From the cell containing the given text, extract its center point as [x, y] coordinate. 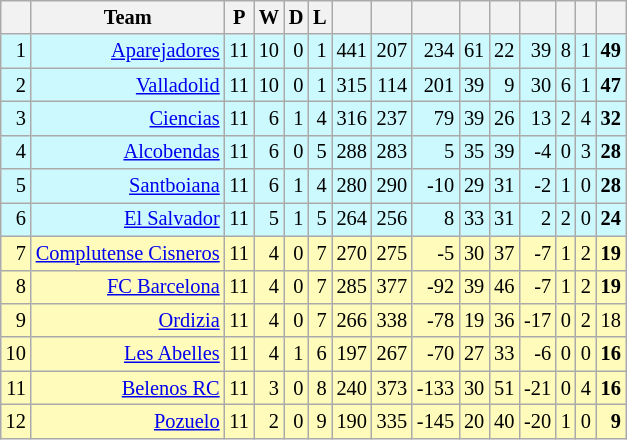
335 [392, 421]
290 [392, 186]
40 [504, 421]
-21 [538, 388]
-6 [538, 354]
29 [474, 186]
26 [504, 118]
285 [352, 287]
267 [392, 354]
61 [474, 51]
Ciencias [128, 118]
-17 [538, 320]
27 [474, 354]
338 [392, 320]
240 [352, 388]
Complutense Cisneros [128, 253]
El Salvador [128, 219]
49 [611, 51]
18 [611, 320]
P [240, 17]
270 [352, 253]
L [320, 17]
-2 [538, 186]
-78 [436, 320]
13 [538, 118]
288 [352, 152]
20 [474, 421]
-10 [436, 186]
Team [128, 17]
190 [352, 421]
315 [352, 85]
Belenos RC [128, 388]
46 [504, 287]
283 [392, 152]
256 [392, 219]
Aparejadores [128, 51]
-133 [436, 388]
47 [611, 85]
35 [474, 152]
Alcobendas [128, 152]
D [296, 17]
280 [352, 186]
377 [392, 287]
316 [352, 118]
22 [504, 51]
373 [392, 388]
264 [352, 219]
-5 [436, 253]
-20 [538, 421]
266 [352, 320]
Pozuelo [128, 421]
275 [392, 253]
-4 [538, 152]
Ordizia [128, 320]
51 [504, 388]
207 [392, 51]
201 [436, 85]
37 [504, 253]
-145 [436, 421]
441 [352, 51]
79 [436, 118]
32 [611, 118]
114 [392, 85]
-70 [436, 354]
234 [436, 51]
36 [504, 320]
Valladolid [128, 85]
Santboiana [128, 186]
12 [16, 421]
W [269, 17]
FC Barcelona [128, 287]
24 [611, 219]
197 [352, 354]
237 [392, 118]
Les Abelles [128, 354]
-92 [436, 287]
